Identify which cell holds the provided text, then report its (X, Y) central coordinate. 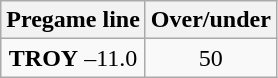
Over/under (210, 20)
50 (210, 58)
Pregame line (74, 20)
TROY –11.0 (74, 58)
